For the text-containing cell, return its midpoint in (x, y) coordinate format. 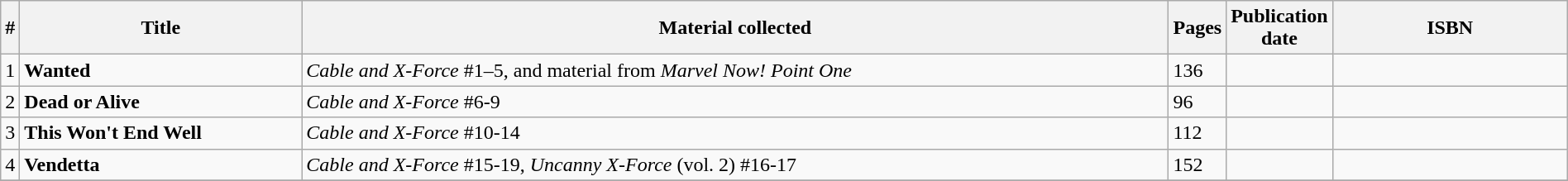
Wanted (160, 70)
4 (10, 164)
152 (1198, 164)
Vendetta (160, 164)
Material collected (735, 28)
Title (160, 28)
Publication date (1279, 28)
96 (1198, 102)
This Won't End Well (160, 133)
3 (10, 133)
ISBN (1450, 28)
Dead or Alive (160, 102)
112 (1198, 133)
2 (10, 102)
Cable and X-Force #15-19, Uncanny X-Force (vol. 2) #16-17 (735, 164)
136 (1198, 70)
# (10, 28)
Cable and X-Force #10-14 (735, 133)
Pages (1198, 28)
Cable and X-Force #6-9 (735, 102)
1 (10, 70)
Cable and X-Force #1–5, and material from Marvel Now! Point One (735, 70)
